Return (x, y) of the center of cell containing provided text 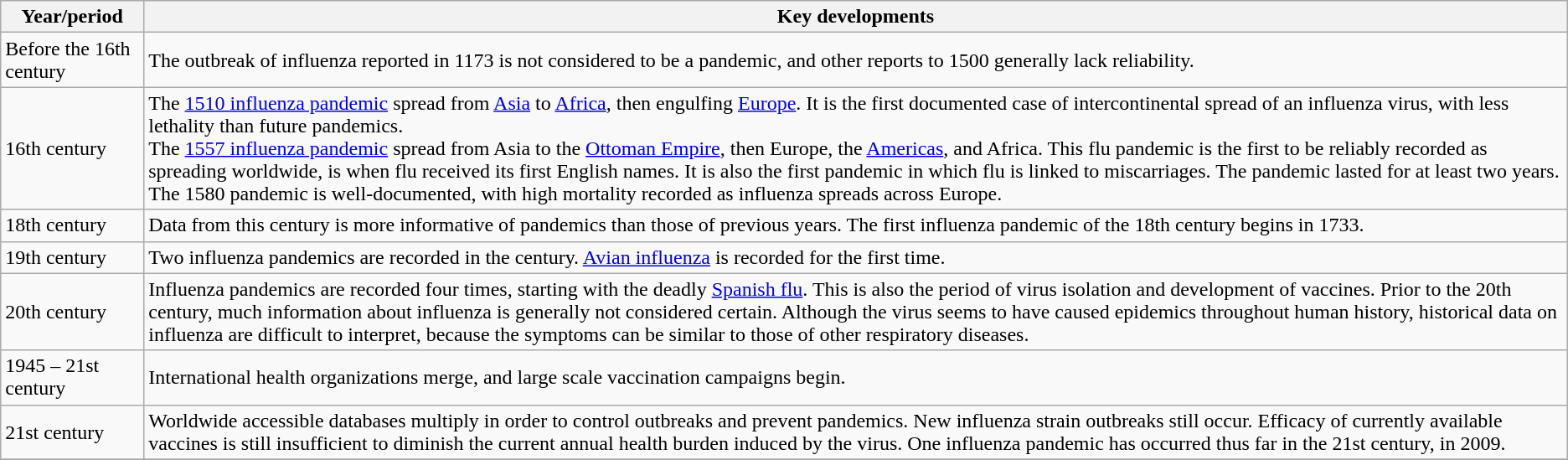
Key developments (856, 17)
The outbreak of influenza reported in 1173 is not considered to be a pandemic, and other reports to 1500 generally lack reliability. (856, 60)
16th century (72, 148)
Before the 16th century (72, 60)
19th century (72, 257)
21st century (72, 432)
1945 – 21st century (72, 377)
20th century (72, 312)
18th century (72, 225)
Year/period (72, 17)
Two influenza pandemics are recorded in the century. Avian influenza is recorded for the first time. (856, 257)
International health organizations merge, and large scale vaccination campaigns begin. (856, 377)
